Extract the (x, y) coordinate from the center of the cell holding the provided text.  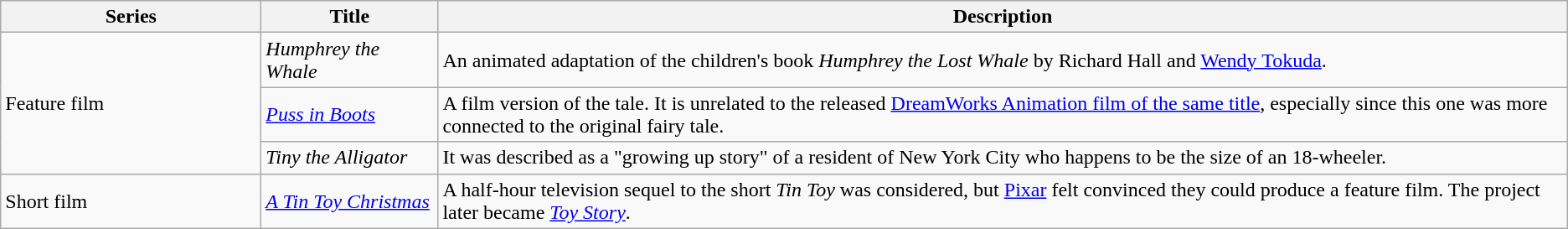
A Tin Toy Christmas (350, 201)
Puss in Boots (350, 114)
Tiny the Alligator (350, 158)
Series (131, 17)
Humphrey the Whale (350, 60)
Short film (131, 201)
Title (350, 17)
An animated adaptation of the children's book Humphrey the Lost Whale by Richard Hall and Wendy Tokuda. (1003, 60)
It was described as a "growing up story" of a resident of New York City who happens to be the size of an 18-wheeler. (1003, 158)
Description (1003, 17)
Feature film (131, 103)
